From the cell containing the given text, extract its center point as (X, Y) coordinate. 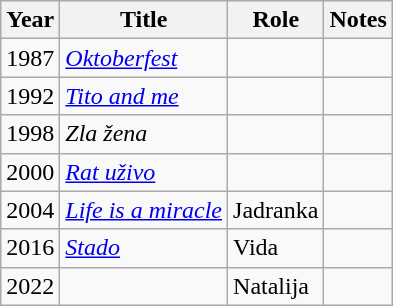
1992 (30, 96)
Rat uživo (144, 172)
Year (30, 20)
Vida (276, 248)
Role (276, 20)
1998 (30, 134)
Natalija (276, 286)
Notes (358, 20)
2004 (30, 210)
2022 (30, 286)
Life is a miracle (144, 210)
Stado (144, 248)
Jadranka (276, 210)
Zla žena (144, 134)
Oktoberfest (144, 58)
Tito and me (144, 96)
Title (144, 20)
2000 (30, 172)
2016 (30, 248)
1987 (30, 58)
